Find where the given text appears and provide that cell's center as [X, Y] coordinate. 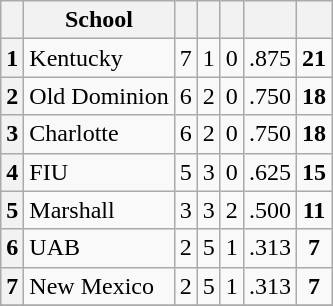
New Mexico [99, 286]
Old Dominion [99, 96]
.875 [270, 58]
.500 [270, 210]
Marshall [99, 210]
4 [12, 172]
UAB [99, 248]
FIU [99, 172]
21 [314, 58]
Kentucky [99, 58]
11 [314, 210]
School [99, 20]
Charlotte [99, 134]
15 [314, 172]
.625 [270, 172]
